Search for the cell housing the specified text and yield its (X, Y) center coordinate. 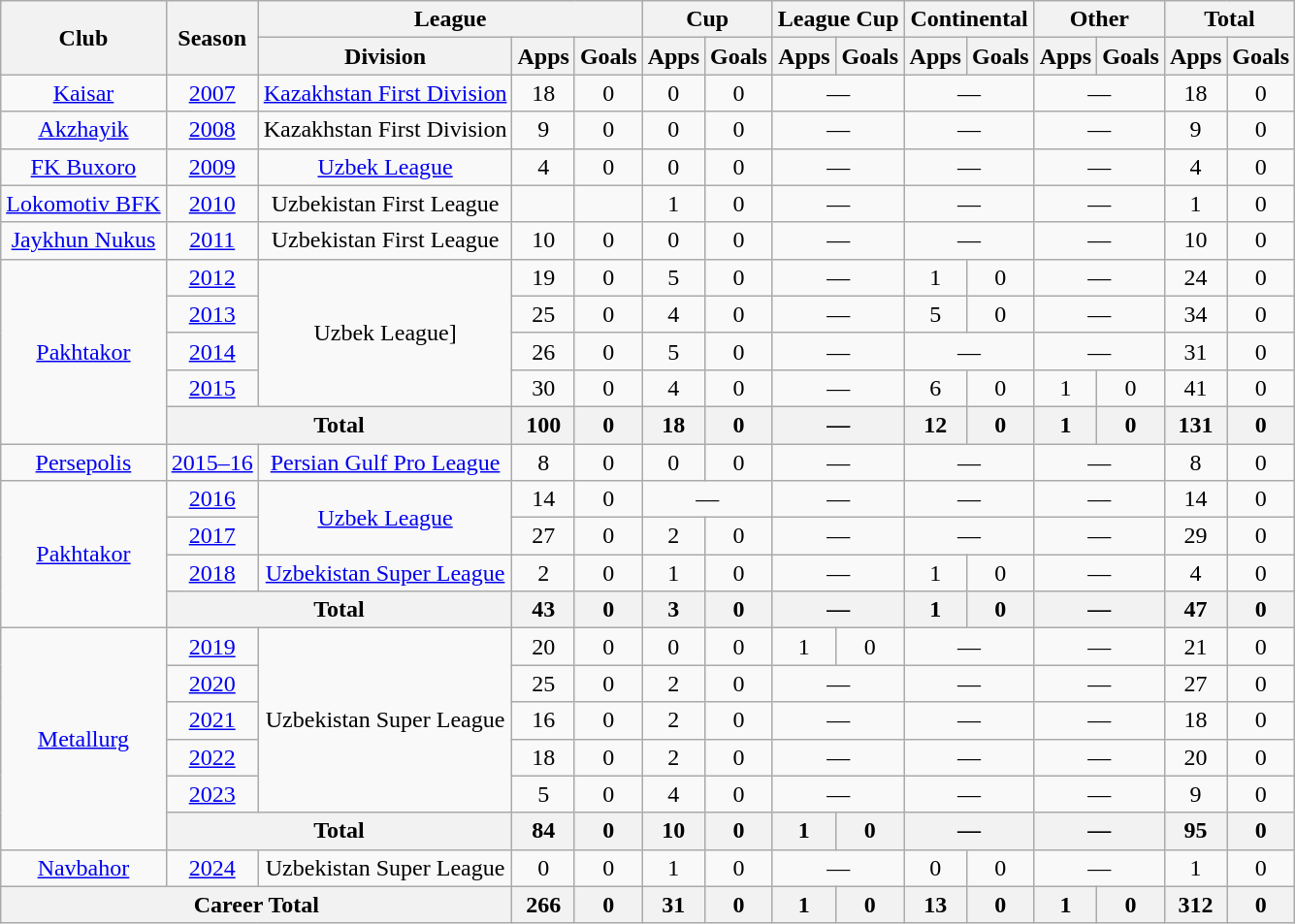
2013 (211, 314)
2022 (211, 757)
19 (543, 277)
84 (543, 831)
Jaykhun Nukus (83, 240)
2019 (211, 647)
2008 (211, 130)
Lokomotiv BFK (83, 204)
2010 (211, 204)
Cup (707, 19)
47 (1195, 610)
2012 (211, 277)
2017 (211, 536)
41 (1195, 388)
2015 (211, 388)
Persepolis (83, 462)
3 (673, 610)
2016 (211, 499)
2021 (211, 720)
FK Buxoro (83, 167)
League (450, 19)
2009 (211, 167)
43 (543, 610)
Persian Gulf Pro League (385, 462)
Akzhayik (83, 130)
131 (1195, 425)
Career Total (256, 905)
26 (543, 351)
2023 (211, 794)
312 (1195, 905)
Season (211, 38)
Club (83, 38)
30 (543, 388)
100 (543, 425)
21 (1195, 647)
League Cup (838, 19)
2024 (211, 868)
Continental (969, 19)
Uzbek League] (385, 333)
24 (1195, 277)
Navbahor (83, 868)
Other (1099, 19)
Metallurg (83, 739)
6 (935, 388)
2011 (211, 240)
2020 (211, 684)
2015–16 (211, 462)
12 (935, 425)
2018 (211, 573)
Division (385, 56)
2014 (211, 351)
29 (1195, 536)
95 (1195, 831)
13 (935, 905)
16 (543, 720)
34 (1195, 314)
Kaisar (83, 93)
2007 (211, 93)
266 (543, 905)
